Return the (X, Y) coordinate for the center point of the cell that contains the specified text.  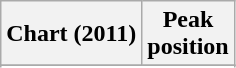
Chart (2011) (72, 34)
Peakposition (188, 34)
